Identify which cell holds the provided text, then report its [x, y] central coordinate. 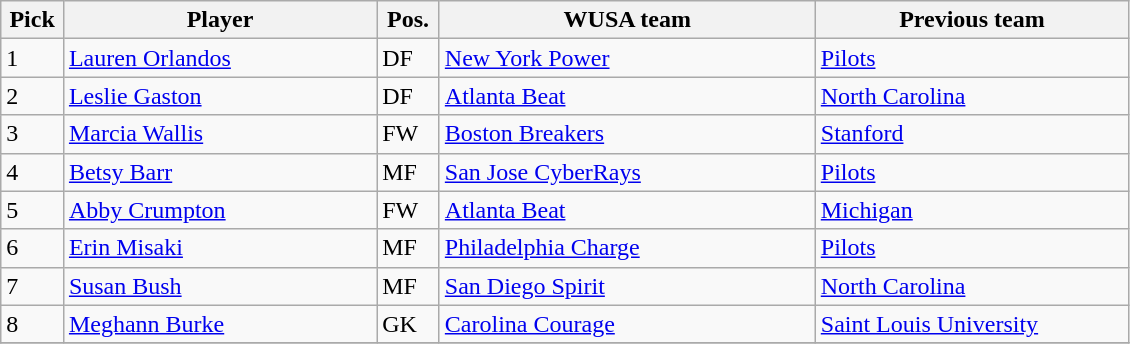
6 [32, 248]
WUSA team [627, 20]
San Jose CyberRays [627, 172]
Carolina Courage [627, 324]
New York Power [627, 58]
Susan Bush [220, 286]
Boston Breakers [627, 134]
San Diego Spirit [627, 286]
Saint Louis University [972, 324]
Stanford [972, 134]
Betsy Barr [220, 172]
Player [220, 20]
Pos. [408, 20]
5 [32, 210]
GK [408, 324]
Previous team [972, 20]
3 [32, 134]
8 [32, 324]
Marcia Wallis [220, 134]
7 [32, 286]
4 [32, 172]
Lauren Orlandos [220, 58]
1 [32, 58]
Michigan [972, 210]
Pick [32, 20]
2 [32, 96]
Abby Crumpton [220, 210]
Leslie Gaston [220, 96]
Meghann Burke [220, 324]
Philadelphia Charge [627, 248]
Erin Misaki [220, 248]
